Return the (x, y) coordinate for the center point of the cell that contains the specified text.  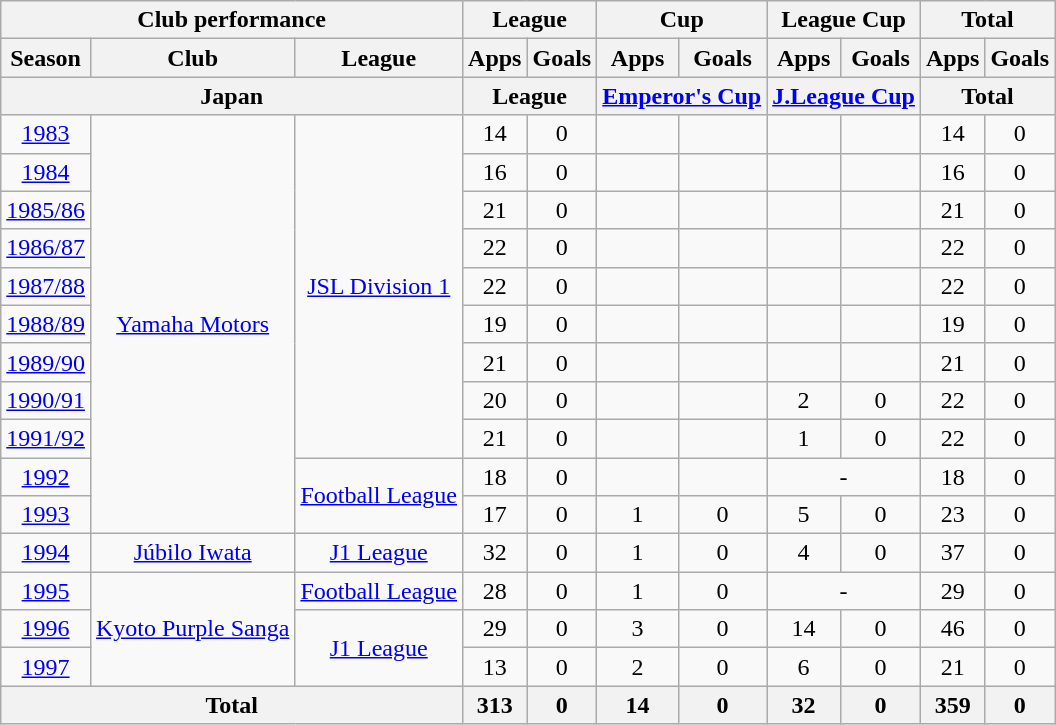
1984 (46, 172)
Júbilo Iwata (192, 553)
1993 (46, 515)
1983 (46, 134)
1992 (46, 477)
JSL Division 1 (379, 286)
1985/86 (46, 210)
13 (495, 667)
Emperor's Cup (682, 96)
1988/89 (46, 324)
3 (638, 629)
1994 (46, 553)
37 (952, 553)
28 (495, 591)
23 (952, 515)
1991/92 (46, 438)
1995 (46, 591)
1990/91 (46, 400)
17 (495, 515)
6 (804, 667)
Club (192, 58)
5 (804, 515)
20 (495, 400)
Yamaha Motors (192, 324)
359 (952, 705)
46 (952, 629)
Season (46, 58)
League Cup (844, 20)
1987/88 (46, 286)
J.League Cup (844, 96)
Cup (682, 20)
1996 (46, 629)
1986/87 (46, 248)
Kyoto Purple Sanga (192, 629)
Club performance (232, 20)
313 (495, 705)
1989/90 (46, 362)
1997 (46, 667)
Japan (232, 96)
4 (804, 553)
